Provide the (X, Y) coordinate of the cell's center where the given text is located.  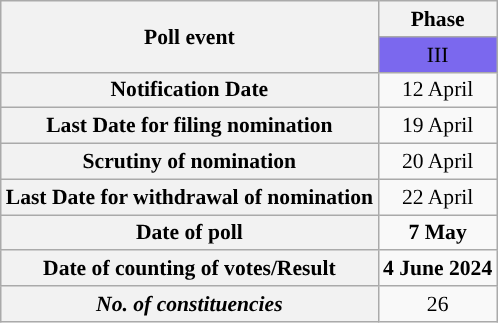
Last Date for filing nomination (190, 126)
No. of constituencies (190, 304)
22 April (438, 197)
Scrutiny of nomination (190, 161)
19 April (438, 126)
4 June 2024 (438, 268)
Last Date for withdrawal of nomination (190, 197)
III (438, 54)
Phase (438, 19)
Date of poll (190, 232)
Date of counting of votes/Result (190, 268)
Notification Date (190, 90)
12 April (438, 90)
7 May (438, 232)
20 April (438, 161)
26 (438, 304)
Poll event (190, 36)
